Return (X, Y) of the center of cell containing provided text 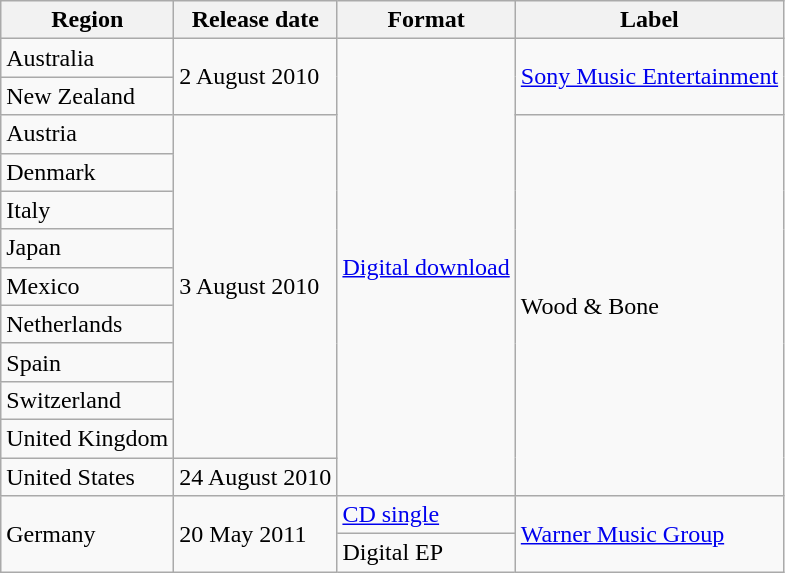
Region (88, 20)
Mexico (88, 286)
Label (649, 20)
Australia (88, 58)
Denmark (88, 172)
Japan (88, 248)
Format (426, 20)
Switzerland (88, 400)
United States (88, 477)
Digital EP (426, 553)
20 May 2011 (256, 534)
2 August 2010 (256, 77)
Release date (256, 20)
CD single (426, 515)
United Kingdom (88, 438)
Warner Music Group (649, 534)
Italy (88, 210)
24 August 2010 (256, 477)
Sony Music Entertainment (649, 77)
Germany (88, 534)
Digital download (426, 268)
Spain (88, 362)
Netherlands (88, 324)
Austria (88, 134)
3 August 2010 (256, 286)
Wood & Bone (649, 306)
New Zealand (88, 96)
